Return the (x, y) coordinate for the center point of the cell that contains the specified text.  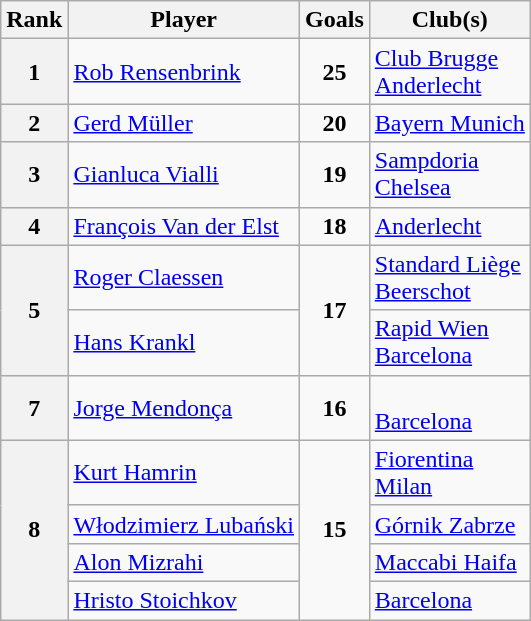
1 (34, 72)
Roger Claessen (184, 278)
2 (34, 123)
5 (34, 310)
Hristo Stoichkov (184, 600)
Alon Mizrahi (184, 562)
SampdoriaChelsea (450, 174)
15 (335, 530)
8 (34, 530)
19 (335, 174)
Włodzimierz Lubański (184, 524)
Club BruggeAnderlecht (450, 72)
18 (335, 226)
Gianluca Vialli (184, 174)
Goals (335, 20)
16 (335, 408)
FiorentinaMilan (450, 472)
Górnik Zabrze (450, 524)
Gerd Müller (184, 123)
17 (335, 310)
3 (34, 174)
Anderlecht (450, 226)
20 (335, 123)
Rank (34, 20)
4 (34, 226)
Maccabi Haifa (450, 562)
François Van der Elst (184, 226)
Hans Krankl (184, 342)
Standard LiègeBeerschot (450, 278)
Rapid WienBarcelona (450, 342)
7 (34, 408)
Club(s) (450, 20)
Bayern Munich (450, 123)
25 (335, 72)
Rob Rensenbrink (184, 72)
Kurt Hamrin (184, 472)
Player (184, 20)
Jorge Mendonça (184, 408)
